Find where the given text appears and provide that cell's center as (X, Y) coordinate. 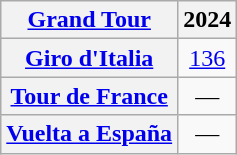
Giro d'Italia (90, 58)
Grand Tour (90, 20)
2024 (208, 20)
Tour de France (90, 96)
136 (208, 58)
Vuelta a España (90, 134)
